Return the [x, y] coordinate for the center point of the cell that contains the specified text.  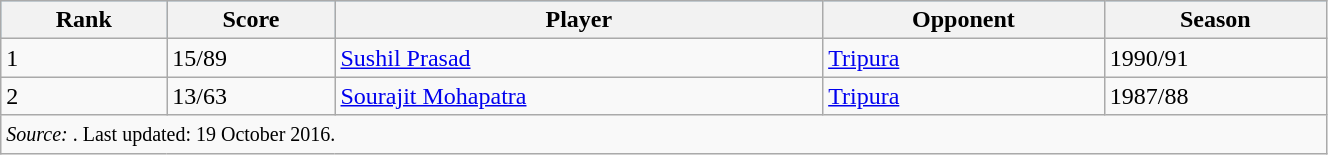
Player [579, 20]
15/89 [251, 58]
1990/91 [1215, 58]
Rank [84, 20]
2 [84, 96]
Sourajit Mohapatra [579, 96]
Season [1215, 20]
Score [251, 20]
1987/88 [1215, 96]
Opponent [964, 20]
1 [84, 58]
Sushil Prasad [579, 58]
13/63 [251, 96]
Source: . Last updated: 19 October 2016. [664, 134]
